Output the (x, y) coordinate of the center of the cell containing the given text.  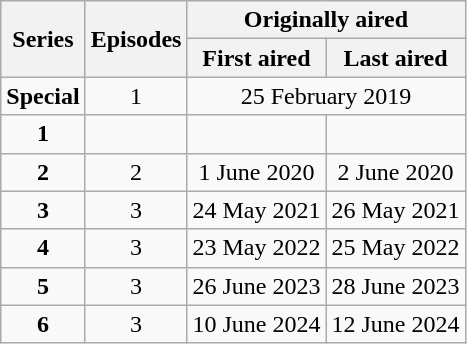
24 May 2021 (256, 210)
5 (43, 286)
26 June 2023 (256, 286)
Originally aired (326, 20)
1 June 2020 (256, 172)
25 February 2019 (326, 96)
4 (43, 248)
2 June 2020 (396, 172)
28 June 2023 (396, 286)
23 May 2022 (256, 248)
Episodes (136, 39)
6 (43, 324)
First aired (256, 58)
Series (43, 39)
26 May 2021 (396, 210)
Special (43, 96)
12 June 2024 (396, 324)
25 May 2022 (396, 248)
10 June 2024 (256, 324)
Last aired (396, 58)
